Determine the [X, Y] coordinate at the center of the cell enclosing the given text.  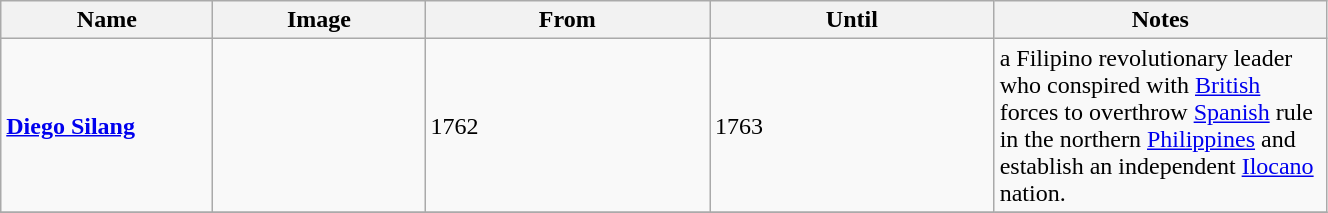
Until [852, 20]
Name [107, 20]
Notes [1160, 20]
From [568, 20]
1763 [852, 126]
Image [319, 20]
1762 [568, 126]
Diego Silang [107, 126]
